Pinpoint the cell where the given text exists, returning its [x, y] midpoint coordinate. 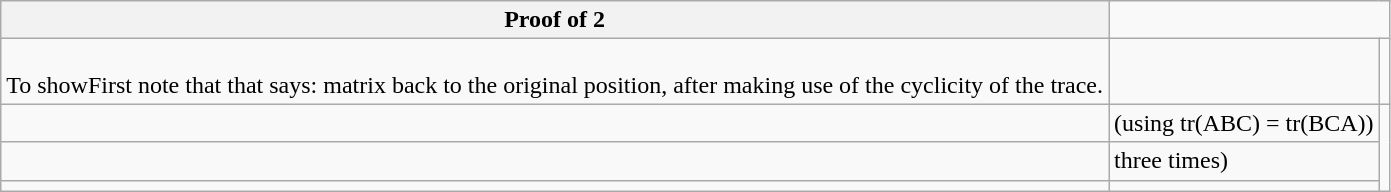
To showFirst note that that says: matrix back to the original position, after making use of the cyclicity of the trace. [555, 72]
three times) [1244, 161]
Proof of 2 [555, 20]
(using tr(ABC) = tr(BCA)) [1244, 123]
